Provide the [x, y] coordinate of the cell's center where the given text is located.  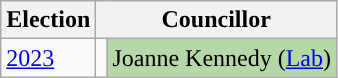
2023 [48, 58]
Joanne Kennedy (Lab) [222, 58]
Election [48, 20]
Councillor [216, 20]
